For the text-containing cell, return its midpoint in [x, y] coordinate format. 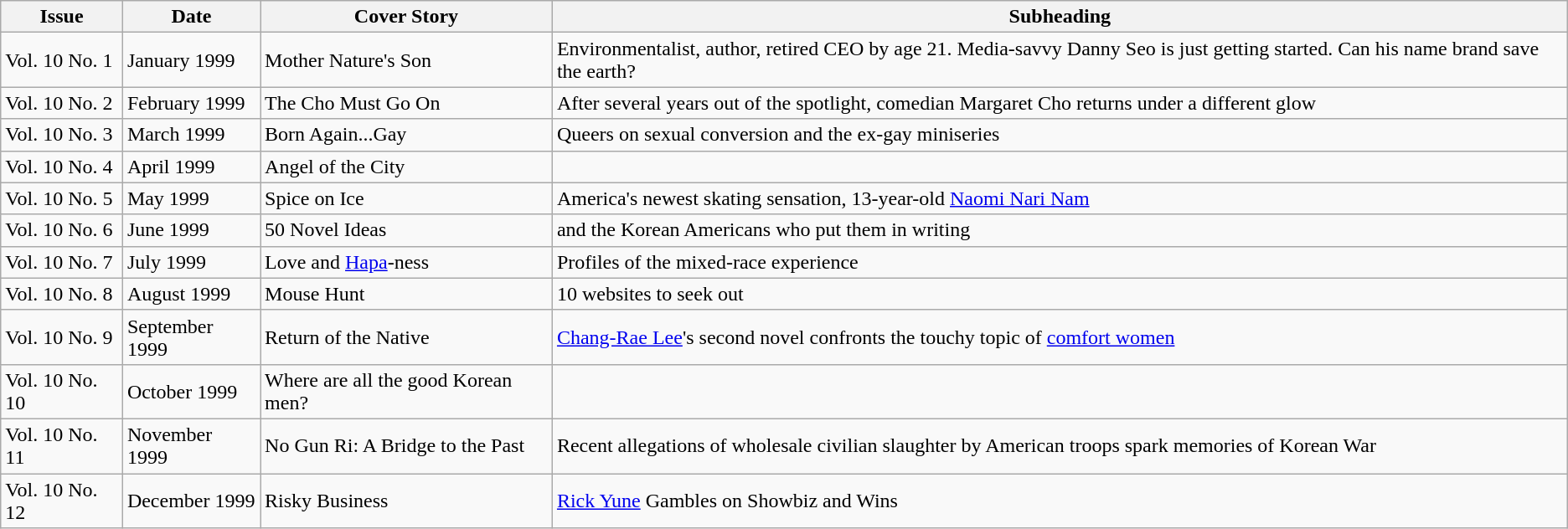
April 1999 [191, 167]
Vol. 10 No. 1 [62, 60]
Vol. 10 No. 3 [62, 135]
Mouse Hunt [407, 294]
10 websites to seek out [1060, 294]
Vol. 10 No. 9 [62, 336]
50 Novel Ideas [407, 230]
and the Korean Americans who put them in writing [1060, 230]
July 1999 [191, 262]
November 1999 [191, 445]
Where are all the good Korean men? [407, 392]
Vol. 10 No. 6 [62, 230]
Love and Hapa-ness [407, 262]
Vol. 10 No. 12 [62, 501]
June 1999 [191, 230]
Return of the Native [407, 336]
September 1999 [191, 336]
Spice on Ice [407, 198]
Cover Story [407, 17]
After several years out of the spotlight, comedian Margaret Cho returns under a different glow [1060, 103]
Born Again...Gay [407, 135]
No Gun Ri: A Bridge to the Past [407, 445]
December 1999 [191, 501]
March 1999 [191, 135]
Date [191, 17]
Chang-Rae Lee's second novel confronts the touchy topic of comfort women [1060, 336]
January 1999 [191, 60]
Vol. 10 No. 11 [62, 445]
May 1999 [191, 198]
America's newest skating sensation, 13-year-old Naomi Nari Nam [1060, 198]
Vol. 10 No. 8 [62, 294]
Environmentalist, author, retired CEO by age 21. Media-savvy Danny Seo is just getting started. Can his name brand save the earth? [1060, 60]
Issue [62, 17]
Profiles of the mixed-race experience [1060, 262]
Risky Business [407, 501]
Angel of the City [407, 167]
Queers on sexual conversion and the ex-gay miniseries [1060, 135]
Subheading [1060, 17]
Mother Nature's Son [407, 60]
October 1999 [191, 392]
Vol. 10 No. 5 [62, 198]
Rick Yune Gambles on Showbiz and Wins [1060, 501]
Vol. 10 No. 4 [62, 167]
The Cho Must Go On [407, 103]
Vol. 10 No. 7 [62, 262]
Vol. 10 No. 2 [62, 103]
Recent allegations of wholesale civilian slaughter by American troops spark memories of Korean War [1060, 445]
August 1999 [191, 294]
Vol. 10 No. 10 [62, 392]
February 1999 [191, 103]
